From the cell containing the given text, extract its center point as (x, y) coordinate. 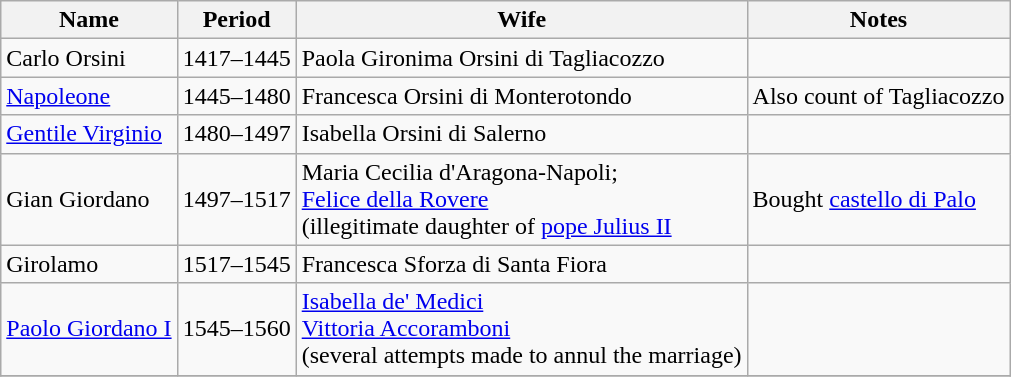
1545–1560 (236, 329)
Paolo Giordano I (89, 329)
Gentile Virginio (89, 134)
Notes (878, 20)
Maria Cecilia d'Aragona-Napoli;Felice della Rovere (illegitimate daughter of pope Julius II (522, 199)
Francesca Sforza di Santa Fiora (522, 264)
Paola Gironima Orsini di Tagliacozzo (522, 58)
1480–1497 (236, 134)
Period (236, 20)
1445–1480 (236, 96)
1517–1545 (236, 264)
Carlo Orsini (89, 58)
Girolamo (89, 264)
Name (89, 20)
1497–1517 (236, 199)
Francesca Orsini di Monterotondo (522, 96)
Isabella de' MediciVittoria Accoramboni (several attempts made to annul the marriage) (522, 329)
Isabella Orsini di Salerno (522, 134)
Bought castello di Palo (878, 199)
Gian Giordano (89, 199)
Napoleone (89, 96)
Also count of Tagliacozzo (878, 96)
1417–1445 (236, 58)
Wife (522, 20)
